Capture the cell that displays the provided text and extract its [x, y] central coordinate. 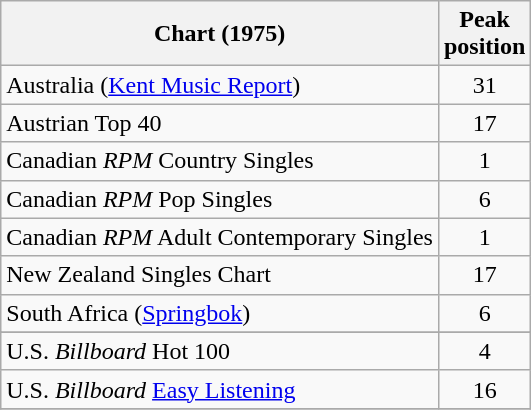
Chart (1975) [220, 34]
Canadian RPM Adult Contemporary Singles [220, 237]
New Zealand Singles Chart [220, 275]
U.S. Billboard Easy Listening [220, 389]
16 [484, 389]
Austrian Top 40 [220, 123]
U.S. Billboard Hot 100 [220, 351]
Canadian RPM Country Singles [220, 161]
Canadian RPM Pop Singles [220, 199]
Australia (Kent Music Report) [220, 85]
31 [484, 85]
South Africa (Springbok) [220, 313]
Peakposition [484, 34]
4 [484, 351]
